Provide the (X, Y) coordinate of the cell's center where the given text is located.  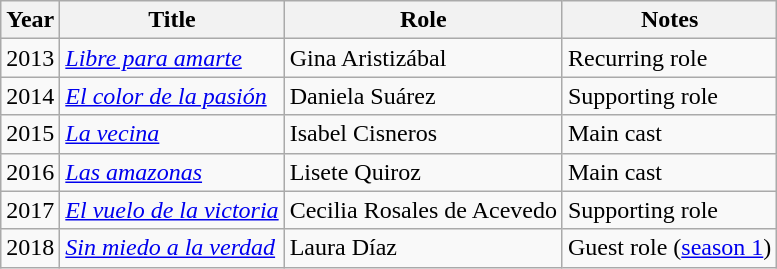
Sin miedo a la verdad (172, 248)
2015 (30, 134)
La vecina (172, 134)
2014 (30, 96)
2013 (30, 58)
El vuelo de la victoria (172, 210)
Title (172, 20)
Guest role (season 1) (669, 248)
Isabel Cisneros (423, 134)
2016 (30, 172)
El color de la pasión (172, 96)
Gina Aristizábal (423, 58)
2018 (30, 248)
Role (423, 20)
Cecilia Rosales de Acevedo (423, 210)
Recurring role (669, 58)
Laura Díaz (423, 248)
Notes (669, 20)
Lisete Quiroz (423, 172)
2017 (30, 210)
Las amazonas (172, 172)
Daniela Suárez (423, 96)
Libre para amarte (172, 58)
Year (30, 20)
